For the text-containing cell, return its midpoint in [X, Y] coordinate format. 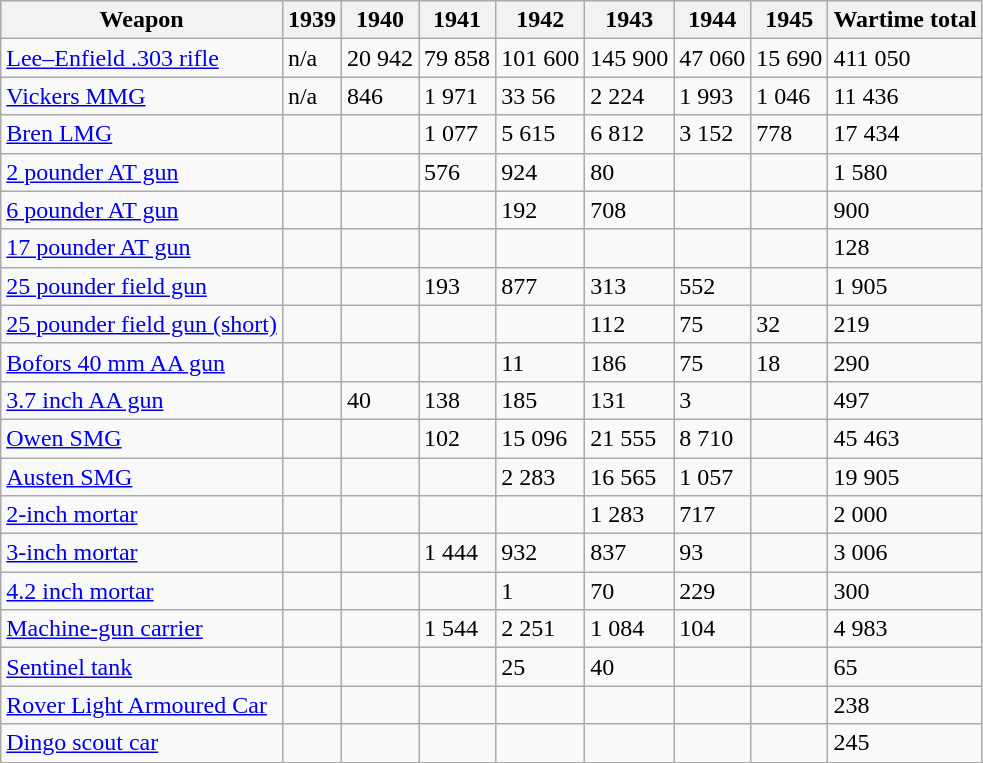
837 [630, 553]
102 [458, 438]
192 [540, 210]
1942 [540, 20]
Lee–Enfield .303 rifle [142, 58]
300 [905, 591]
2 283 [540, 477]
112 [630, 324]
1 057 [712, 477]
5 615 [540, 134]
11 [540, 362]
79 858 [458, 58]
Bren LMG [142, 134]
924 [540, 172]
Owen SMG [142, 438]
1 544 [458, 629]
1 283 [630, 515]
3 006 [905, 553]
Weapon [142, 20]
11 436 [905, 96]
1939 [312, 20]
1940 [380, 20]
552 [712, 286]
3 [712, 400]
1 [540, 591]
229 [712, 591]
Vickers MMG [142, 96]
877 [540, 286]
138 [458, 400]
193 [458, 286]
145 900 [630, 58]
Dingo scout car [142, 743]
717 [712, 515]
15 690 [790, 58]
497 [905, 400]
8 710 [712, 438]
93 [712, 553]
80 [630, 172]
18 [790, 362]
128 [905, 248]
25 [540, 667]
186 [630, 362]
1 993 [712, 96]
17 434 [905, 134]
17 pounder AT gun [142, 248]
1945 [790, 20]
4 983 [905, 629]
2-inch mortar [142, 515]
20 942 [380, 58]
411 050 [905, 58]
6 pounder AT gun [142, 210]
1 971 [458, 96]
32 [790, 324]
708 [630, 210]
1 046 [790, 96]
1943 [630, 20]
19 905 [905, 477]
6 812 [630, 134]
2 000 [905, 515]
1 580 [905, 172]
2 pounder AT gun [142, 172]
1 084 [630, 629]
Bofors 40 mm AA gun [142, 362]
47 060 [712, 58]
Austen SMG [142, 477]
Wartime total [905, 20]
45 463 [905, 438]
Machine-gun carrier [142, 629]
4.2 inch mortar [142, 591]
Rover Light Armoured Car [142, 705]
3-inch mortar [142, 553]
16 565 [630, 477]
25 pounder field gun [142, 286]
846 [380, 96]
1 077 [458, 134]
33 56 [540, 96]
238 [905, 705]
245 [905, 743]
185 [540, 400]
219 [905, 324]
900 [905, 210]
21 555 [630, 438]
1 444 [458, 553]
2 251 [540, 629]
3 152 [712, 134]
290 [905, 362]
778 [790, 134]
101 600 [540, 58]
932 [540, 553]
2 224 [630, 96]
65 [905, 667]
Sentinel tank [142, 667]
70 [630, 591]
1 905 [905, 286]
576 [458, 172]
25 pounder field gun (short) [142, 324]
313 [630, 286]
104 [712, 629]
1941 [458, 20]
3.7 inch AA gun [142, 400]
1944 [712, 20]
15 096 [540, 438]
131 [630, 400]
